Extract the [x, y] coordinate from the center of the cell holding the provided text.  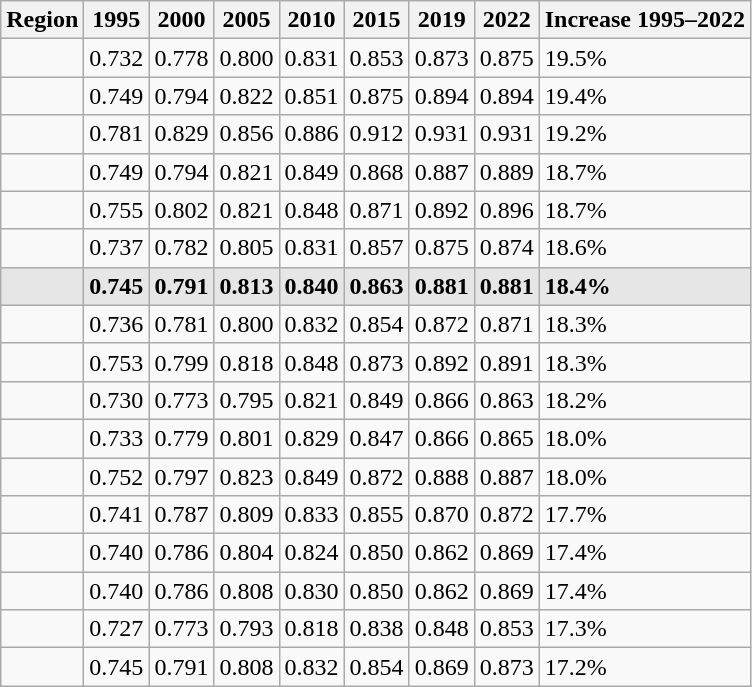
0.868 [376, 172]
0.782 [182, 248]
2000 [182, 20]
0.855 [376, 515]
0.870 [442, 515]
0.822 [246, 96]
0.736 [116, 324]
0.732 [116, 58]
0.804 [246, 553]
0.805 [246, 248]
0.797 [182, 477]
19.4% [644, 96]
0.779 [182, 438]
Increase 1995–2022 [644, 20]
0.889 [506, 172]
0.833 [312, 515]
0.727 [116, 629]
0.824 [312, 553]
1995 [116, 20]
2010 [312, 20]
0.755 [116, 210]
17.7% [644, 515]
0.856 [246, 134]
0.838 [376, 629]
0.802 [182, 210]
18.6% [644, 248]
Region [42, 20]
0.874 [506, 248]
0.823 [246, 477]
0.830 [312, 591]
0.737 [116, 248]
0.778 [182, 58]
0.795 [246, 400]
0.886 [312, 134]
0.753 [116, 362]
0.752 [116, 477]
0.733 [116, 438]
0.813 [246, 286]
0.793 [246, 629]
2019 [442, 20]
0.851 [312, 96]
0.730 [116, 400]
0.857 [376, 248]
2022 [506, 20]
0.865 [506, 438]
0.888 [442, 477]
0.912 [376, 134]
0.787 [182, 515]
0.847 [376, 438]
0.741 [116, 515]
19.2% [644, 134]
0.799 [182, 362]
18.4% [644, 286]
2015 [376, 20]
0.801 [246, 438]
2005 [246, 20]
0.809 [246, 515]
0.891 [506, 362]
17.2% [644, 667]
0.840 [312, 286]
18.2% [644, 400]
17.3% [644, 629]
19.5% [644, 58]
0.896 [506, 210]
